Extract the (X, Y) coordinate from the center of the cell holding the provided text.  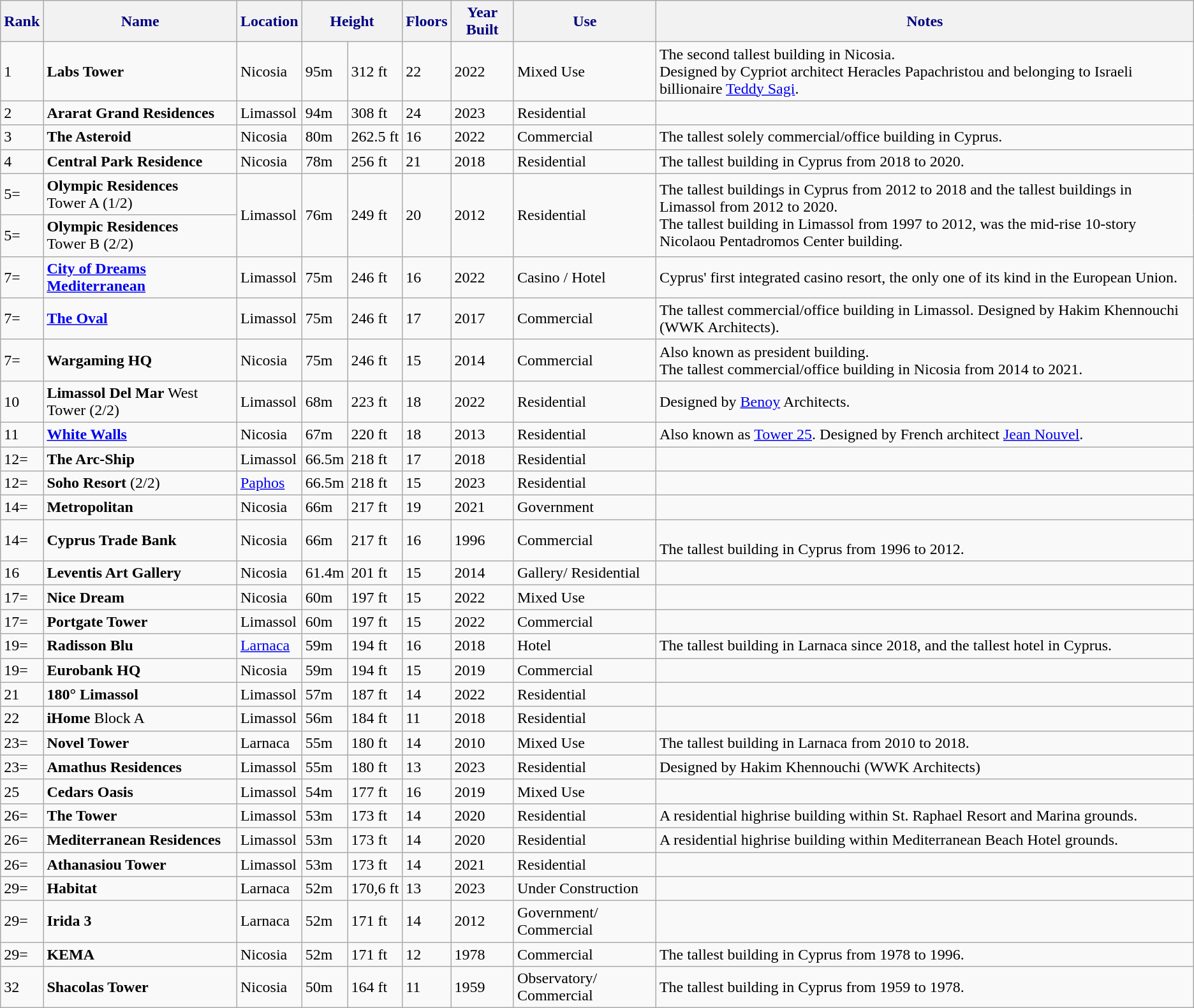
95m (325, 71)
A residential highrise building within St. Raphael Resort and Marina grounds. (925, 815)
Central Park Residence (140, 161)
3 (22, 137)
187 ft (375, 694)
Use (584, 22)
Location (269, 22)
Cyprus Trade Bank (140, 541)
Athanasiou Tower (140, 864)
Year Built (482, 22)
Floors (427, 22)
Metropolitan (140, 508)
Labs Tower (140, 71)
10 (22, 402)
Novel Tower (140, 743)
1 (22, 71)
Nice Dream (140, 597)
The tallest building in Cyprus from 1959 to 1978. (925, 987)
The tallest solely commercial/office building in Cyprus. (925, 137)
Notes (925, 22)
The Oval (140, 319)
201 ft (375, 573)
67m (325, 434)
The tallest building in Cyprus from 1996 to 2012. (925, 541)
256 ft (375, 161)
170,6 ft (375, 889)
Name (140, 22)
Designed by Hakim Khennouchi (WWK Architects) (925, 767)
Olympic ResidencesTower A (1/2) (140, 194)
Mediterranean Residences (140, 840)
Cedars Oasis (140, 791)
2010 (482, 743)
Paphos (269, 483)
94m (325, 113)
iHome Block A (140, 719)
Under Construction (584, 889)
1978 (482, 954)
Irida 3 (140, 922)
Gallery/ Residential (584, 573)
The tallest commercial/office building in Limassol. Designed by Hakim Khennouchi (WWK Architects). (925, 319)
32 (22, 987)
Eurobank HQ (140, 670)
180° Limassol (140, 694)
The Asteroid (140, 137)
184 ft (375, 719)
56m (325, 719)
2013 (482, 434)
249 ft (375, 215)
The tallest building in Cyprus from 2018 to 2020. (925, 161)
68m (325, 402)
Government/ Commercial (584, 922)
Radisson Blu (140, 646)
Olympic ResidencesTower B (2/2) (140, 236)
Limassol Del Mar West Tower (2/2) (140, 402)
76m (325, 215)
Amathus Residences (140, 767)
2017 (482, 319)
20 (427, 215)
220 ft (375, 434)
80m (325, 137)
The second tallest building in Nicosia.Designed by Cypriot architect Heracles Papachristou and belonging to Israeli billionaire Teddy Sagi. (925, 71)
61.4m (325, 573)
Rank (22, 22)
25 (22, 791)
54m (325, 791)
262.5 ft (375, 137)
The tallest building in Larnaca from 2010 to 2018. (925, 743)
Government (584, 508)
The Tower (140, 815)
2 (22, 113)
The tallest building in Cyprus from 1978 to 1996. (925, 954)
50m (325, 987)
Ararat Grand Residences (140, 113)
4 (22, 161)
The Arc-Ship (140, 458)
The tallest building in Larnaca since 2018, and the tallest hotel in Cyprus. (925, 646)
1996 (482, 541)
308 ft (375, 113)
Also known as president building.The tallest commercial/office building in Nicosia from 2014 to 2021. (925, 360)
White Walls (140, 434)
Also known as Tower 25. Designed by French architect Jean Nouvel. (925, 434)
312 ft (375, 71)
City of Dreams Mediterranean (140, 277)
Portgate Tower (140, 622)
Leventis Art Gallery (140, 573)
164 ft (375, 987)
78m (325, 161)
Casino / Hotel (584, 277)
A residential highrise building within Mediterranean Beach Hotel grounds. (925, 840)
19 (427, 508)
24 (427, 113)
177 ft (375, 791)
1959 (482, 987)
Designed by Benoy Architects. (925, 402)
KEMA (140, 954)
Habitat (140, 889)
Height (352, 22)
Hotel (584, 646)
Shacolas Tower (140, 987)
Observatory/ Commercial (584, 987)
57m (325, 694)
Wargaming HQ (140, 360)
223 ft (375, 402)
Soho Resort (2/2) (140, 483)
12 (427, 954)
Cyprus' first integrated casino resort, the only one of its kind in the European Union. (925, 277)
